Locate the cell with the specified text and output its [x, y] center coordinate. 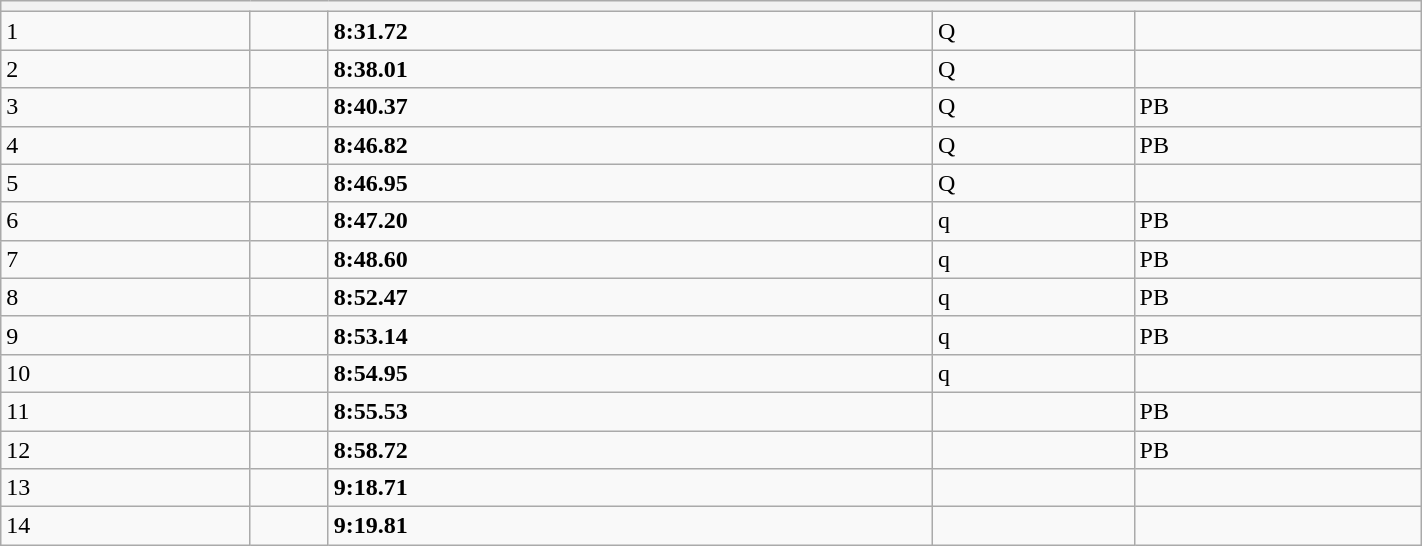
8:53.14 [630, 335]
1 [126, 31]
9:18.71 [630, 488]
8:48.60 [630, 259]
8:58.72 [630, 449]
2 [126, 69]
5 [126, 183]
3 [126, 107]
12 [126, 449]
8:31.72 [630, 31]
8:38.01 [630, 69]
11 [126, 411]
8:40.37 [630, 107]
8:55.53 [630, 411]
8:47.20 [630, 221]
4 [126, 145]
8:52.47 [630, 297]
14 [126, 526]
6 [126, 221]
13 [126, 488]
7 [126, 259]
10 [126, 373]
9:19.81 [630, 526]
8:46.95 [630, 183]
8:46.82 [630, 145]
8:54.95 [630, 373]
9 [126, 335]
8 [126, 297]
